Identify which cell holds the provided text, then report its [x, y] central coordinate. 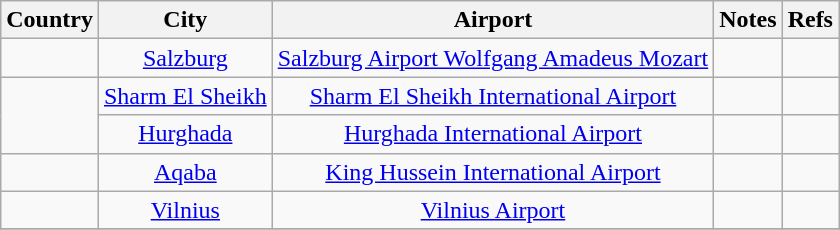
Vilnius [185, 210]
King Hussein International Airport [493, 172]
Salzburg Airport Wolfgang Amadeus Mozart [493, 58]
Sharm El Sheikh International Airport [493, 96]
Salzburg [185, 58]
Aqaba [185, 172]
Hurghada [185, 134]
Sharm El Sheikh [185, 96]
City [185, 20]
Vilnius Airport [493, 210]
Airport [493, 20]
Hurghada International Airport [493, 134]
Refs [810, 20]
Country [50, 20]
Notes [748, 20]
